Provide the [X, Y] coordinate of the cell's center where the given text is located.  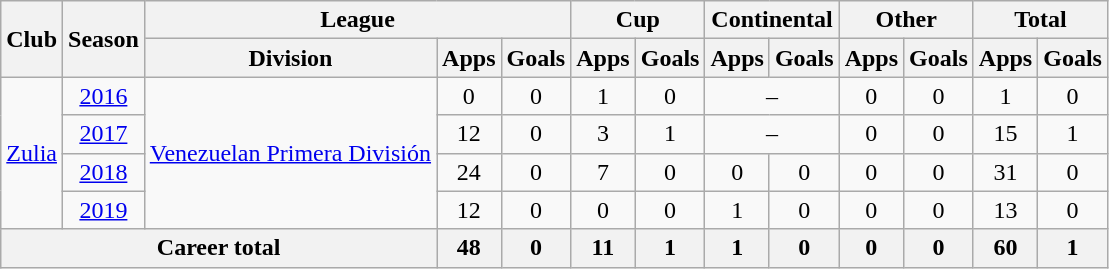
Cup [638, 20]
48 [469, 248]
Season [104, 39]
Continental [772, 20]
Division [290, 58]
2016 [104, 96]
Total [1040, 20]
3 [603, 134]
Club [32, 39]
Venezuelan Primera División [290, 153]
24 [469, 172]
2018 [104, 172]
Other [906, 20]
11 [603, 248]
Career total [219, 248]
13 [1005, 210]
60 [1005, 248]
7 [603, 172]
League [357, 20]
2017 [104, 134]
2019 [104, 210]
Zulia [32, 153]
31 [1005, 172]
15 [1005, 134]
